Provide the (x, y) coordinate of the cell's center where the given text is located.  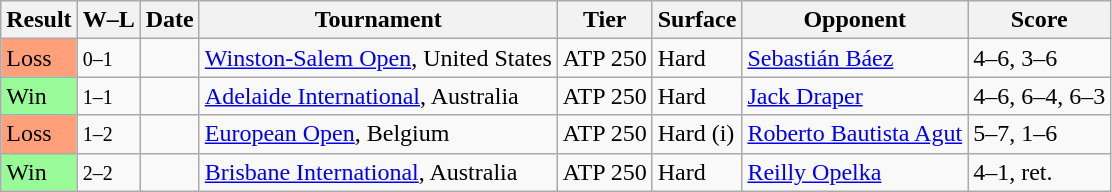
Result (39, 20)
1–1 (108, 96)
Adelaide International, Australia (378, 96)
4–6, 6–4, 6–3 (1040, 96)
4–1, ret. (1040, 172)
Tournament (378, 20)
Winston-Salem Open, United States (378, 58)
Tier (604, 20)
4–6, 3–6 (1040, 58)
Surface (697, 20)
Jack Draper (855, 96)
Sebastián Báez (855, 58)
W–L (108, 20)
Score (1040, 20)
Hard (i) (697, 134)
1–2 (108, 134)
2–2 (108, 172)
0–1 (108, 58)
Roberto Bautista Agut (855, 134)
Opponent (855, 20)
Date (170, 20)
European Open, Belgium (378, 134)
5–7, 1–6 (1040, 134)
Brisbane International, Australia (378, 172)
Reilly Opelka (855, 172)
